Locate the cell with the specified text and output its (X, Y) center coordinate. 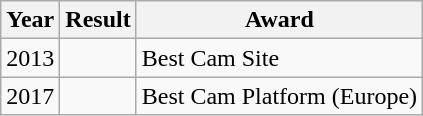
Award (279, 20)
Best Cam Platform (Europe) (279, 96)
2013 (30, 58)
Best Cam Site (279, 58)
2017 (30, 96)
Result (98, 20)
Year (30, 20)
